For the text-containing cell, return its midpoint in [X, Y] coordinate format. 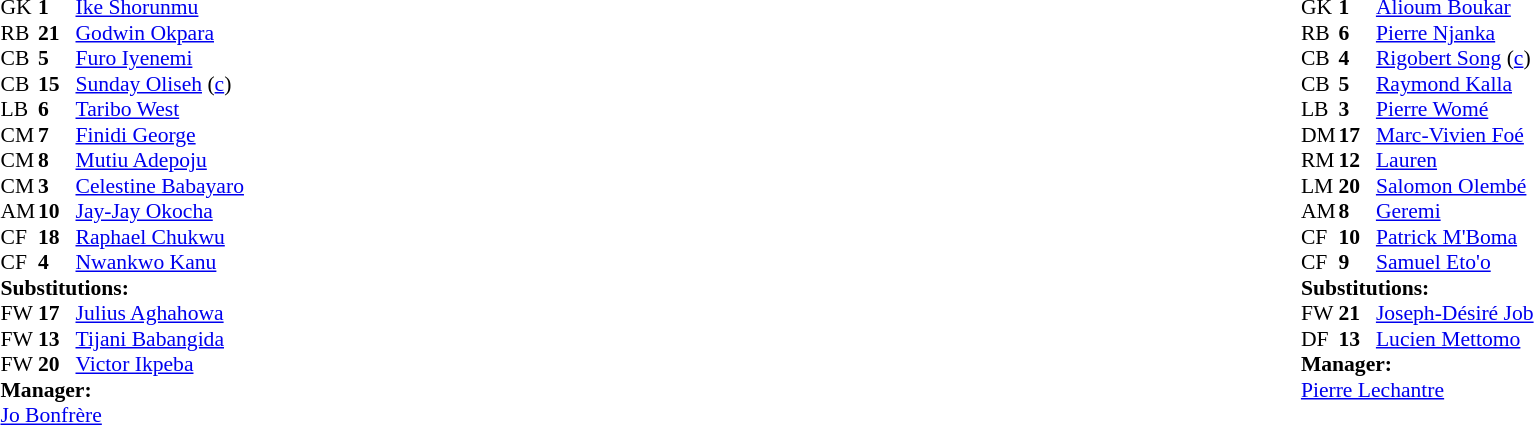
Raymond Kalla [1455, 84]
Finidi George [160, 135]
Furo Iyenemi [160, 59]
DM [1320, 135]
Pierre Lechantre [1418, 390]
12 [1357, 161]
Taribo West [160, 109]
Sunday Oliseh (c) [160, 84]
Nwankwo Kanu [160, 263]
Patrick M'Boma [1455, 237]
Lauren [1455, 161]
Jay-Jay Okocha [160, 211]
Pierre Njanka [1455, 33]
Godwin Okpara [160, 33]
Samuel Eto'o [1455, 263]
Raphael Chukwu [160, 237]
Rigobert Song (c) [1455, 59]
DF [1320, 339]
9 [1357, 263]
Pierre Womé [1455, 109]
RM [1320, 161]
15 [57, 84]
Celestine Babayaro [160, 186]
7 [57, 135]
Victor Ikpeba [160, 365]
Tijani Babangida [160, 339]
Geremi [1455, 211]
Mutiu Adepoju [160, 161]
Lucien Mettomo [1455, 339]
LM [1320, 186]
18 [57, 237]
Salomon Olembé [1455, 186]
Julius Aghahowa [160, 313]
Joseph-Désiré Job [1455, 313]
Marc-Vivien Foé [1455, 135]
